Detect which cell encompasses the target text, then output its [X, Y] center coordinate. 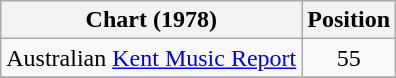
55 [349, 58]
Australian Kent Music Report [152, 58]
Position [349, 20]
Chart (1978) [152, 20]
